From the cell containing the given text, extract its center point as [x, y] coordinate. 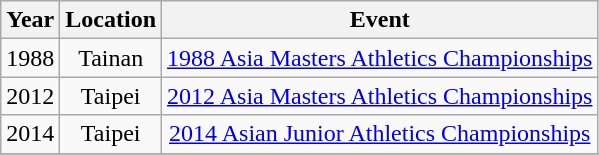
Event [380, 20]
Location [111, 20]
2014 [30, 134]
Year [30, 20]
2012 [30, 96]
2012 Asia Masters Athletics Championships [380, 96]
2014 Asian Junior Athletics Championships [380, 134]
1988 [30, 58]
1988 Asia Masters Athletics Championships [380, 58]
Tainan [111, 58]
